Search for the cell housing the specified text and yield its [X, Y] center coordinate. 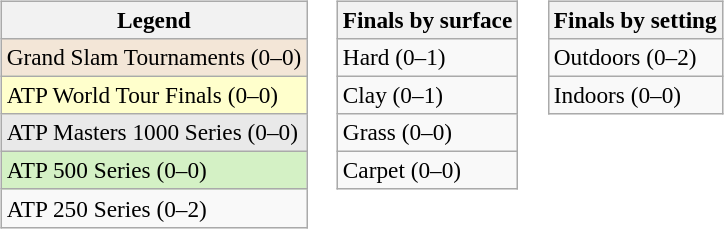
Finals by setting [635, 20]
Legend [154, 20]
Indoors (0–0) [635, 95]
ATP 250 Series (0–2) [154, 208]
Grass (0–0) [427, 133]
Finals by surface [427, 20]
ATP 500 Series (0–0) [154, 171]
Outdoors (0–2) [635, 57]
ATP World Tour Finals (0–0) [154, 95]
ATP Masters 1000 Series (0–0) [154, 133]
Clay (0–1) [427, 95]
Grand Slam Tournaments (0–0) [154, 57]
Carpet (0–0) [427, 171]
Hard (0–1) [427, 57]
